Provide the (x, y) coordinate of the cell's center where the given text is located.  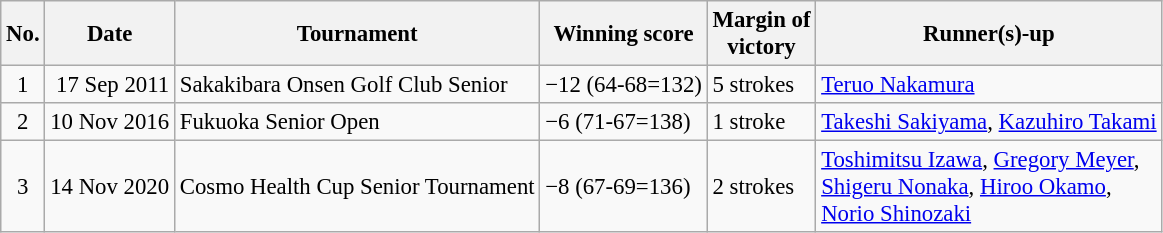
Tournament (356, 34)
Teruo Nakamura (989, 85)
10 Nov 2016 (110, 122)
Winning score (624, 34)
1 (23, 85)
−12 (64-68=132) (624, 85)
1 stroke (762, 122)
Sakakibara Onsen Golf Club Senior (356, 85)
3 (23, 187)
Date (110, 34)
Runner(s)-up (989, 34)
Toshimitsu Izawa, Gregory Meyer, Shigeru Nonaka, Hiroo Okamo, Norio Shinozaki (989, 187)
Cosmo Health Cup Senior Tournament (356, 187)
Fukuoka Senior Open (356, 122)
−8 (67-69=136) (624, 187)
2 (23, 122)
Margin ofvictory (762, 34)
−6 (71-67=138) (624, 122)
17 Sep 2011 (110, 85)
5 strokes (762, 85)
Takeshi Sakiyama, Kazuhiro Takami (989, 122)
2 strokes (762, 187)
14 Nov 2020 (110, 187)
No. (23, 34)
